Identify which cell holds the provided text, then report its [X, Y] central coordinate. 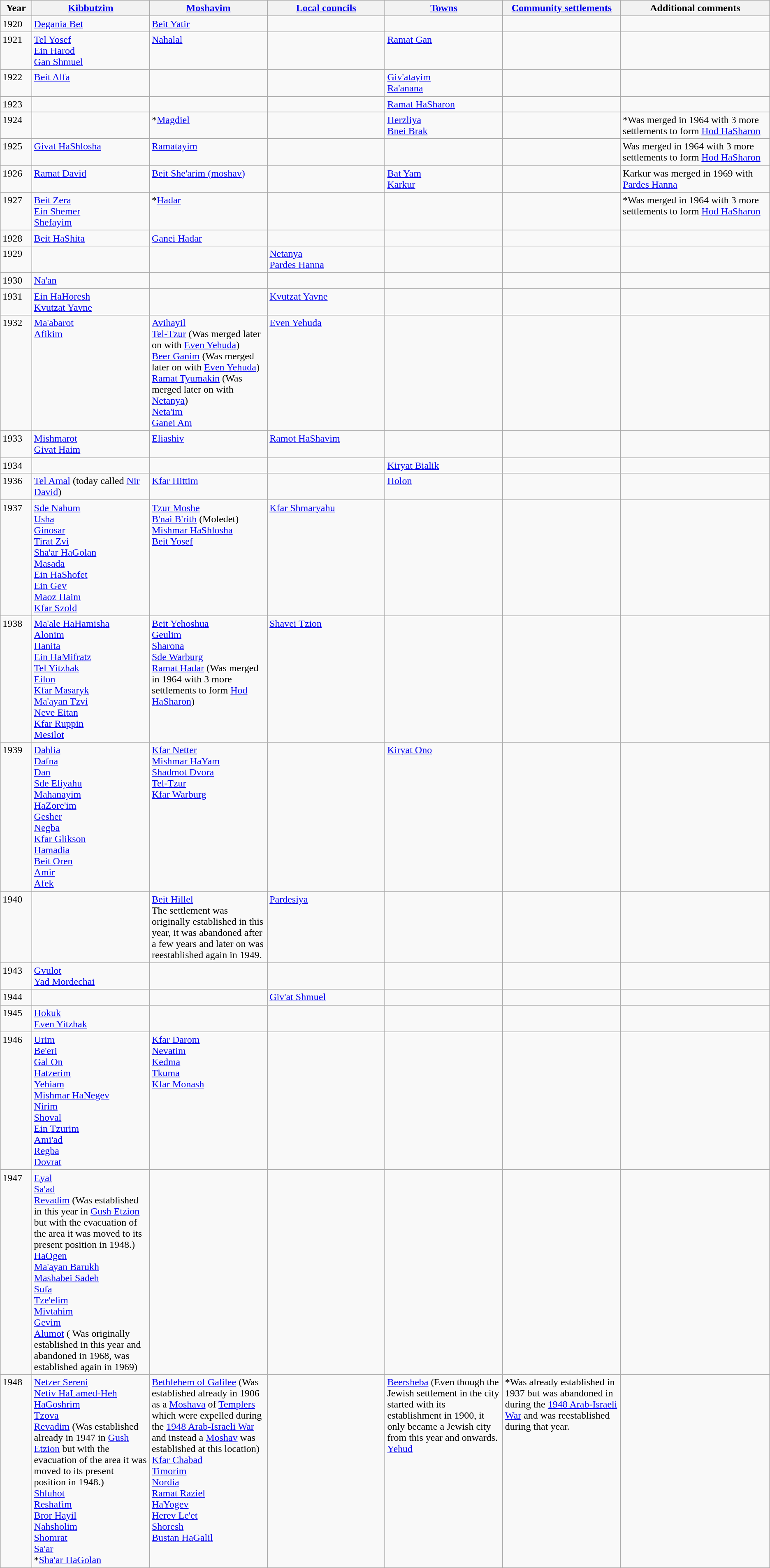
1930 [16, 280]
Kibbutzim [90, 8]
1931 [16, 301]
Was merged in 1964 with 3 more settlements to form Hod HaSharon [695, 152]
1926 [16, 179]
1921 [16, 51]
1933 [16, 444]
Giv'atayim Ra'anana [444, 83]
Tel Yosef Ein Harod Gan Shmuel [90, 51]
Beit She'arim (moshav) [208, 179]
1920 [16, 24]
Ramat David [90, 179]
Ramatayim [208, 152]
Beit Alfa [90, 83]
Nahalal [208, 51]
Additional comments [695, 8]
Beit Zera Ein Shemer Shefayim [90, 211]
Ein HaHoresh Kvutzat Yavne [90, 301]
Ramot HaShavim [326, 444]
Ganei Hadar [208, 238]
Gvulot Yad Mordechai [90, 976]
1944 [16, 997]
Karkur was merged in 1969 with Pardes Hanna [695, 179]
Bat Yam Karkur [444, 179]
1923 [16, 104]
Giv'at Shmuel [326, 997]
1925 [16, 152]
1940 [16, 927]
Beit Yehoshua Geulim Sharona Sde Warburg Ramat Hadar (Was merged in 1964 with 3 more settlements to form Hod HaSharon) [208, 679]
Degania Bet [90, 24]
Towns [444, 8]
Kiryat Bialik [444, 465]
1932 [16, 373]
Even Yehuda [326, 373]
1928 [16, 238]
Community settlements [561, 8]
1943 [16, 976]
1938 [16, 679]
Holon [444, 486]
Dahlia Dafna Dan Sde Eliyahu Mahanayim HaZore'im Gesher Negba Kfar Glikson Hamadia Beit Oren Amir Afek [90, 817]
Urim Be'eri Gal On Hatzerim Yehiam Mishmar HaNegev Nirim Shoval Ein Tzurim Ami'ad RegbaDovrat [90, 1100]
1924 [16, 125]
1929 [16, 259]
Ramat HaSharon [444, 104]
Local councils [326, 8]
Beit Hillel The settlement was originally established in this year, it was abandoned after a few years and later on was reestablished again in 1949. [208, 927]
Moshavim [208, 8]
1945 [16, 1018]
Na'an [90, 280]
Mishmarot Givat Haim [90, 444]
1947 [16, 1272]
Ma'abarot Afikim [90, 373]
Givat HaShlosha [90, 152]
Kvutzat Yavne [326, 301]
1922 [16, 83]
1927 [16, 211]
1939 [16, 817]
Year [16, 8]
Beit HaShita [90, 238]
Eliashiv [208, 444]
*Hadar [208, 211]
Hokuk Even Yitzhak [90, 1018]
Kfar Netter Mishmar HaYam Shadmot Dvora Tel-Tzur Kfar Warburg [208, 817]
Tzur Moshe B'nai B'rith (Moledet) Mishmar HaShlosha Beit Yosef [208, 558]
Kfar Hittim [208, 486]
Beit Yatir [208, 24]
*Magdiel [208, 125]
Pardesiya [326, 927]
1936 [16, 486]
Kiryat Ono [444, 817]
Kfar Darom Nevatim Kedma Tkuma Kfar Monash [208, 1100]
Ma'ale HaHamisha Alonim Hanita Ein HaMifratz Tel Yitzhak Eilon Kfar Masaryk Ma'ayan Tzvi Neve Eitan Kfar Ruppin Mesilot [90, 679]
Sde Nahum Usha Ginosar Tirat Zvi Sha'ar HaGolan Masada Ein HaShofet Ein Gev Maoz Haim Kfar Szold [90, 558]
Netanya Pardes Hanna [326, 259]
Herzliya Bnei Brak [444, 125]
Shavei Tzion [326, 679]
1946 [16, 1100]
1948 [16, 1471]
1937 [16, 558]
Ramat Gan [444, 51]
*Was already established in 1937 but was abandoned in during the 1948 Arab-Israeli War and was reestablished during that year. [561, 1471]
Kfar Shmaryahu [326, 558]
Tel Amal (today called Nir David) [90, 486]
1934 [16, 465]
